Detect which cell encompasses the target text, then output its (X, Y) center coordinate. 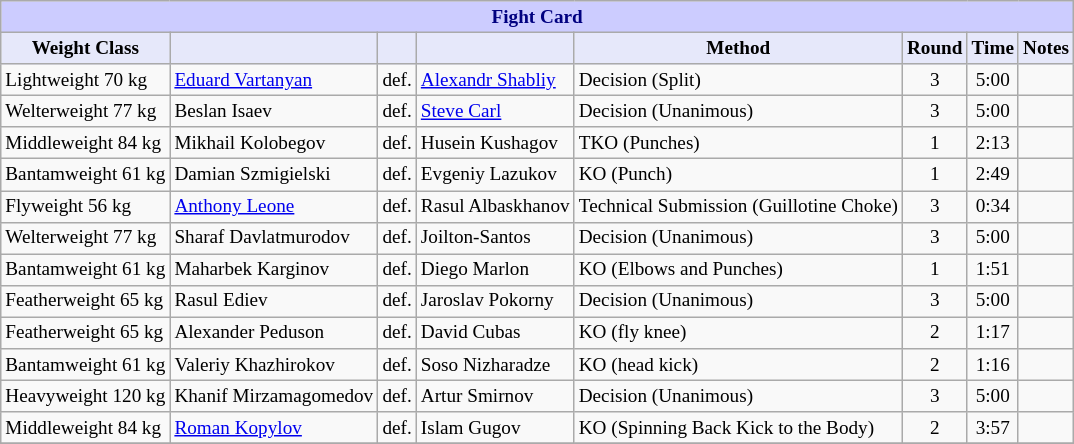
Husein Kushagov (495, 143)
Valeriy Khazhirokov (274, 365)
Roman Kopylov (274, 428)
Maharbek Karginov (274, 270)
Rasul Albaskhanov (495, 206)
KO (Punch) (738, 175)
Time (992, 48)
KO (fly knee) (738, 333)
TKO (Punches) (738, 143)
2:49 (992, 175)
1:51 (992, 270)
KO (head kick) (738, 365)
Heavyweight 120 kg (86, 396)
Islam Gugov (495, 428)
Rasul Ediev (274, 301)
Steve Carl (495, 111)
KO (Spinning Back Kick to the Body) (738, 428)
Decision (Split) (738, 80)
Weight Class (86, 48)
Evgeniy Lazukov (495, 175)
2:13 (992, 143)
Artur Smirnov (495, 396)
David Cubas (495, 333)
Khanif Mirzamagomedov (274, 396)
Anthony Leone (274, 206)
Diego Marlon (495, 270)
0:34 (992, 206)
Beslan Isaev (274, 111)
Alexandr Shabliy (495, 80)
Jaroslav Pokorny (495, 301)
Alexander Peduson (274, 333)
1:16 (992, 365)
Notes (1046, 48)
Mikhail Kolobegov (274, 143)
3:57 (992, 428)
1:17 (992, 333)
Method (738, 48)
KO (Elbows and Punches) (738, 270)
Round (934, 48)
Joilton-Santos (495, 238)
Flyweight 56 kg (86, 206)
Technical Submission (Guillotine Choke) (738, 206)
Eduard Vartanyan (274, 80)
Sharaf Davlatmurodov (274, 238)
Soso Nizharadze (495, 365)
Lightweight 70 kg (86, 80)
Damian Szmigielski (274, 175)
Fight Card (538, 17)
